Return the (X, Y) coordinate for the center point of the cell that contains the specified text.  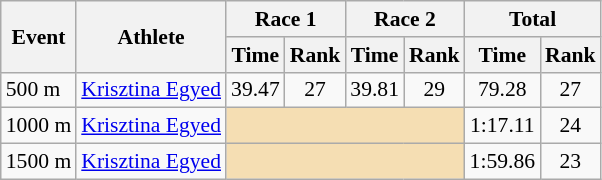
29 (434, 90)
500 m (38, 90)
Race 1 (286, 19)
39.81 (374, 90)
39.47 (256, 90)
23 (570, 162)
1:59.86 (502, 162)
Total (533, 19)
79.28 (502, 90)
1500 m (38, 162)
Athlete (151, 36)
24 (570, 126)
1:17.11 (502, 126)
Race 2 (404, 19)
1000 m (38, 126)
Event (38, 36)
